From the cell containing the given text, extract its center point as [X, Y] coordinate. 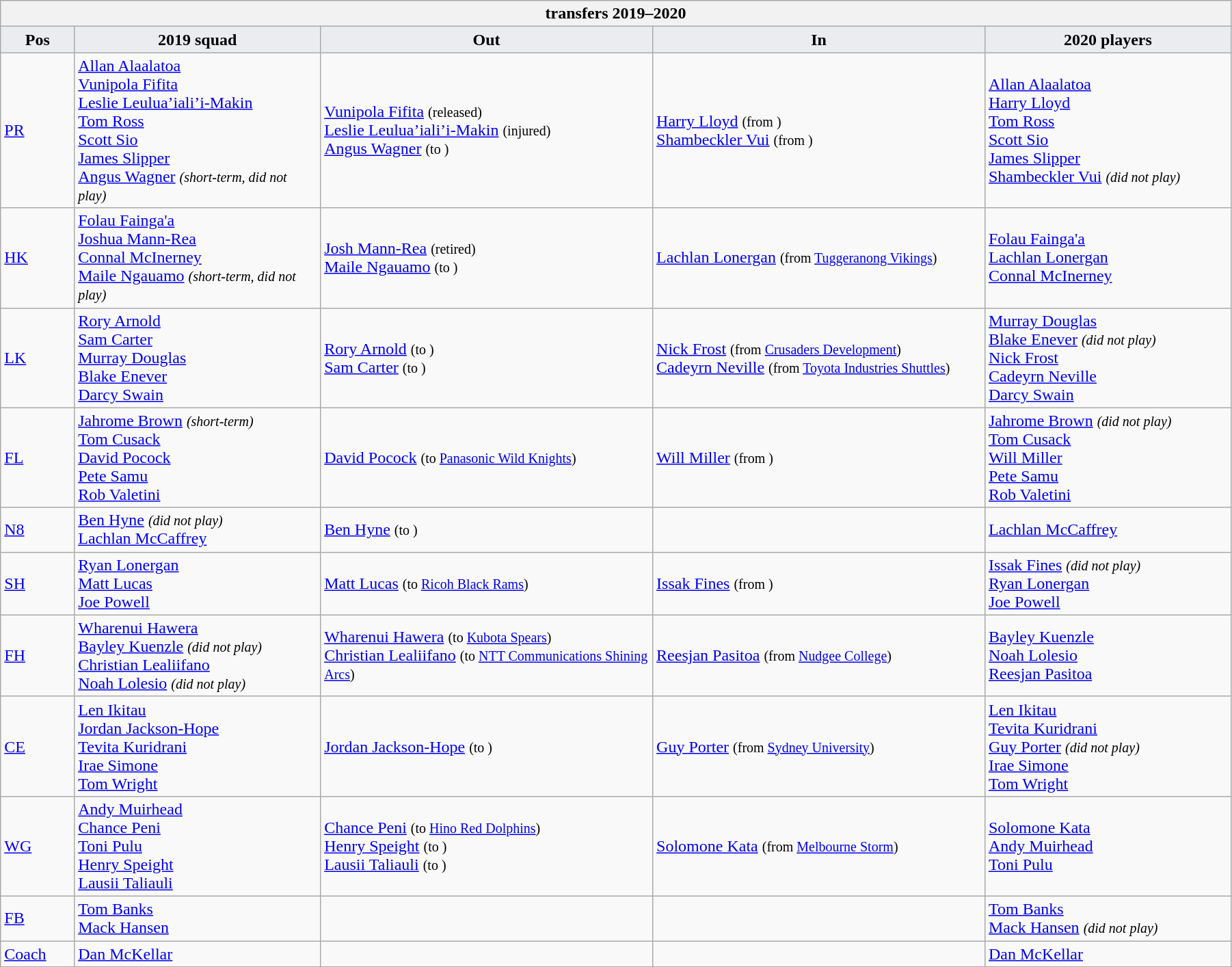
Jahrome Brown (short-term) Tom Cusack David Pocock Pete Samu Rob Valetini [198, 458]
Allan Alaalatoa Vunipola Fifita Leslie Leulua’iali’i-Makin Tom Ross Scott Sio James Slipper Angus Wagner (short-term, did not play) [198, 130]
Issak Fines (did not play) Ryan Lonergan Joe Powell [1108, 583]
Harry Lloyd (from ) Shambeckler Vui (from ) [819, 130]
FB [38, 918]
Lachlan McCaffrey [1108, 529]
2020 players [1108, 40]
Folau Fainga'a Joshua Mann-Rea Connal McInerney Maile Ngauamo (short-term, did not play) [198, 258]
FL [38, 458]
Issak Fines (from ) [819, 583]
FH [38, 655]
Folau Fainga'a Lachlan Lonergan Connal McInerney [1108, 258]
Len Ikitau Jordan Jackson-Hope Tevita Kuridrani Irae Simone Tom Wright [198, 746]
Jahrome Brown (did not play) Tom Cusack Will Miller Pete Samu Rob Valetini [1108, 458]
Murray Douglas Blake Enever (did not play) Nick Frost Cadeyrn Neville Darcy Swain [1108, 358]
2019 squad [198, 40]
Wharenui Hawera (to Kubota Spears) Christian Lealiifano (to NTT Communications Shining Arcs) [487, 655]
Vunipola Fifita (released) Leslie Leulua’iali’i-Makin (injured) Angus Wagner (to ) [487, 130]
Rory Arnold Sam Carter Murray Douglas Blake Enever Darcy Swain [198, 358]
Tom Banks Mack Hansen [198, 918]
WG [38, 846]
Lachlan Lonergan (from Tuggeranong Vikings) [819, 258]
CE [38, 746]
Guy Porter (from Sydney University) [819, 746]
Andy Muirhead Chance Peni Toni Pulu Henry Speight Lausii Taliauli [198, 846]
HK [38, 258]
Ben Hyne (to ) [487, 529]
Wharenui Hawera Bayley Kuenzle (did not play) Christian Lealiifano Noah Lolesio (did not play) [198, 655]
Solomone Kata Andy Muirhead Toni Pulu [1108, 846]
Solomone Kata (from Melbourne Storm) [819, 846]
Rory Arnold (to ) Sam Carter (to ) [487, 358]
Allan Alaalatoa Harry Lloyd Tom Ross Scott Sio James Slipper Shambeckler Vui (did not play) [1108, 130]
Jordan Jackson-Hope (to ) [487, 746]
Out [487, 40]
N8 [38, 529]
SH [38, 583]
LK [38, 358]
David Pocock (to Panasonic Wild Knights) [487, 458]
Will Miller (from ) [819, 458]
Ben Hyne (did not play) Lachlan McCaffrey [198, 529]
Reesjan Pasitoa (from Nudgee College) [819, 655]
Pos [38, 40]
Ryan Lonergan Matt Lucas Joe Powell [198, 583]
Nick Frost (from Crusaders Development) Cadeyrn Neville (from Toyota Industries Shuttles) [819, 358]
In [819, 40]
Josh Mann-Rea (retired) Maile Ngauamo (to ) [487, 258]
Len Ikitau Tevita Kuridrani Guy Porter (did not play) Irae Simone Tom Wright [1108, 746]
Bayley Kuenzle Noah Lolesio Reesjan Pasitoa [1108, 655]
transfers 2019–2020 [616, 14]
Coach [38, 954]
Chance Peni (to Hino Red Dolphins) Henry Speight (to ) Lausii Taliauli (to ) [487, 846]
PR [38, 130]
Matt Lucas (to Ricoh Black Rams) [487, 583]
Tom Banks Mack Hansen (did not play) [1108, 918]
